Pinpoint the cell where the given text exists, returning its (x, y) midpoint coordinate. 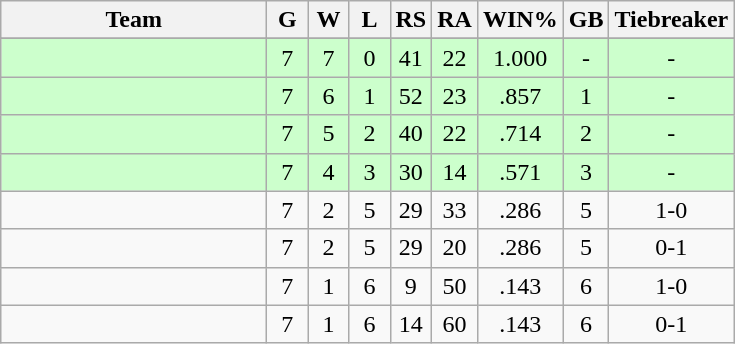
30 (411, 172)
G (288, 20)
L (370, 20)
.571 (520, 172)
W (328, 20)
Tiebreaker (672, 20)
20 (455, 248)
1.000 (520, 58)
60 (455, 324)
0 (370, 58)
9 (411, 286)
50 (455, 286)
41 (411, 58)
.714 (520, 134)
RS (411, 20)
33 (455, 210)
23 (455, 96)
40 (411, 134)
52 (411, 96)
Team (134, 20)
.857 (520, 96)
WIN% (520, 20)
GB (586, 20)
4 (328, 172)
RA (455, 20)
